Return the (X, Y) coordinate for the center point of the cell that contains the specified text.  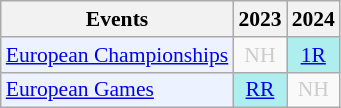
Events (118, 19)
European Games (118, 90)
2023 (260, 19)
European Championships (118, 55)
1R (314, 55)
RR (260, 90)
2024 (314, 19)
